From the cell containing the given text, extract its center point as (x, y) coordinate. 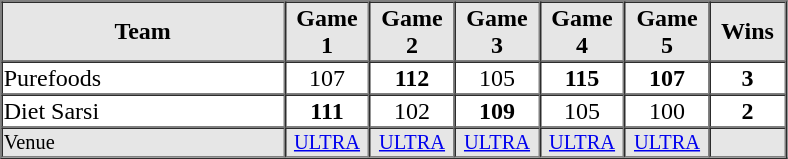
Game 5 (668, 32)
115 (582, 78)
2 (748, 110)
Team (143, 32)
Diet Sarsi (143, 110)
Purefoods (143, 78)
111 (328, 110)
3 (748, 78)
Venue (143, 143)
Wins (748, 32)
Game 1 (328, 32)
Game 4 (582, 32)
Game 3 (498, 32)
109 (498, 110)
102 (412, 110)
Game 2 (412, 32)
100 (668, 110)
112 (412, 78)
